Find where the given text appears and provide that cell's center as (X, Y) coordinate. 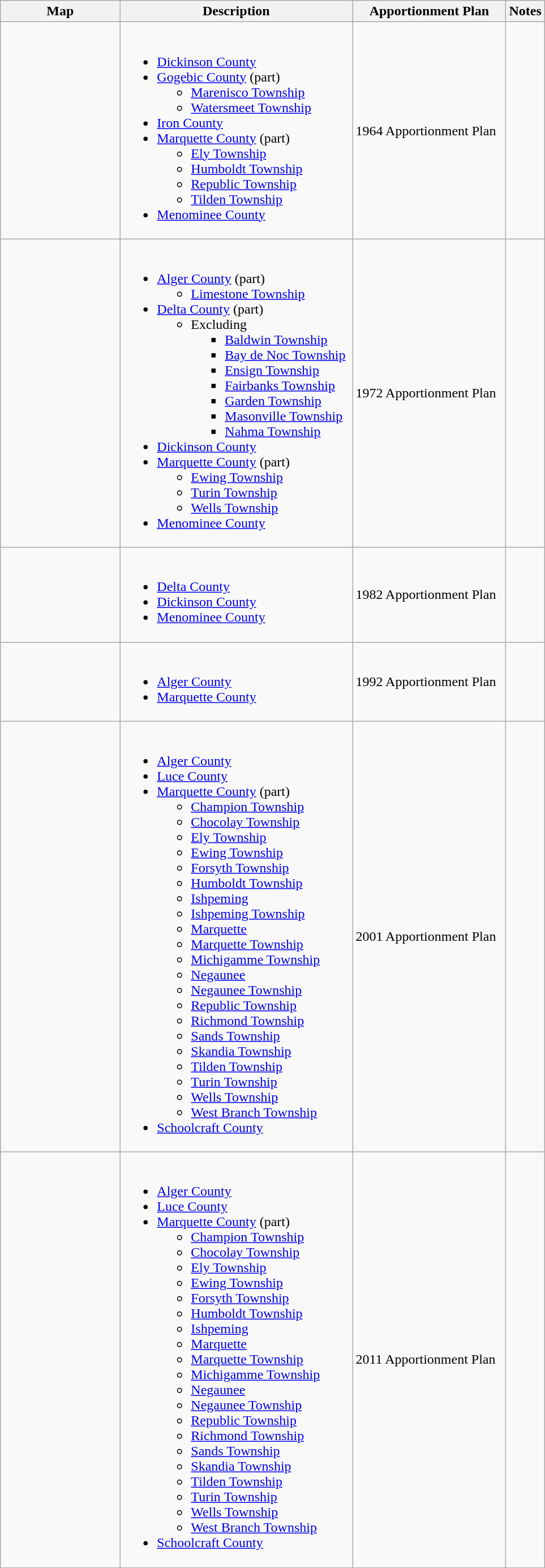
1982 Apportionment Plan (429, 594)
1972 Apportionment Plan (429, 393)
2001 Apportionment Plan (429, 936)
1964 Apportionment Plan (429, 130)
2011 Apportionment Plan (429, 1360)
Alger CountyMarquette County (237, 682)
Delta CountyDickinson CountyMenominee County (237, 594)
Apportionment Plan (429, 11)
Description (237, 11)
1992 Apportionment Plan (429, 682)
Notes (525, 11)
Map (60, 11)
